Extract the (x, y) coordinate from the center of the cell holding the provided text.  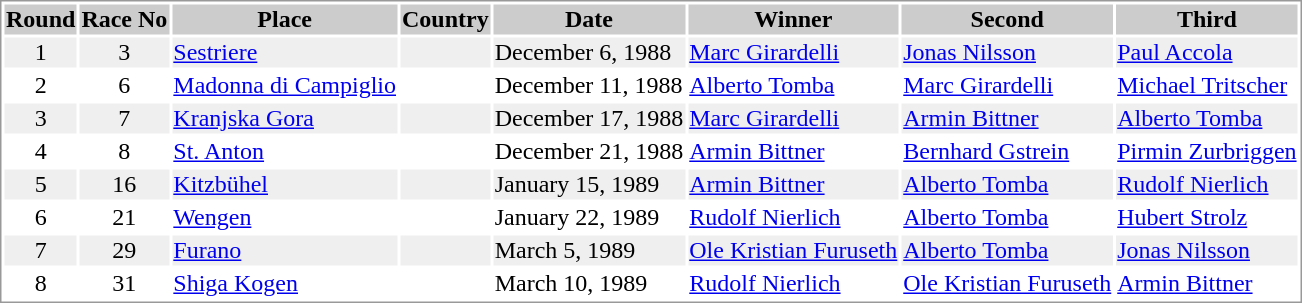
Kranjska Gora (285, 119)
Kitzbühel (285, 185)
Sestriere (285, 53)
Bernhard Gstrein (1008, 151)
St. Anton (285, 151)
2 (40, 85)
January 15, 1989 (589, 185)
Round (40, 19)
Second (1008, 19)
21 (124, 217)
Michael Tritscher (1207, 85)
4 (40, 151)
1 (40, 53)
29 (124, 251)
16 (124, 185)
December 11, 1988 (589, 85)
December 21, 1988 (589, 151)
December 17, 1988 (589, 119)
Race No (124, 19)
Shiga Kogen (285, 283)
Furano (285, 251)
Madonna di Campiglio (285, 85)
Paul Accola (1207, 53)
Pirmin Zurbriggen (1207, 151)
January 22, 1989 (589, 217)
Country (445, 19)
Third (1207, 19)
Date (589, 19)
5 (40, 185)
Place (285, 19)
March 10, 1989 (589, 283)
Wengen (285, 217)
December 6, 1988 (589, 53)
31 (124, 283)
Hubert Strolz (1207, 217)
Winner (794, 19)
March 5, 1989 (589, 251)
